For the text-containing cell, return its midpoint in (X, Y) coordinate format. 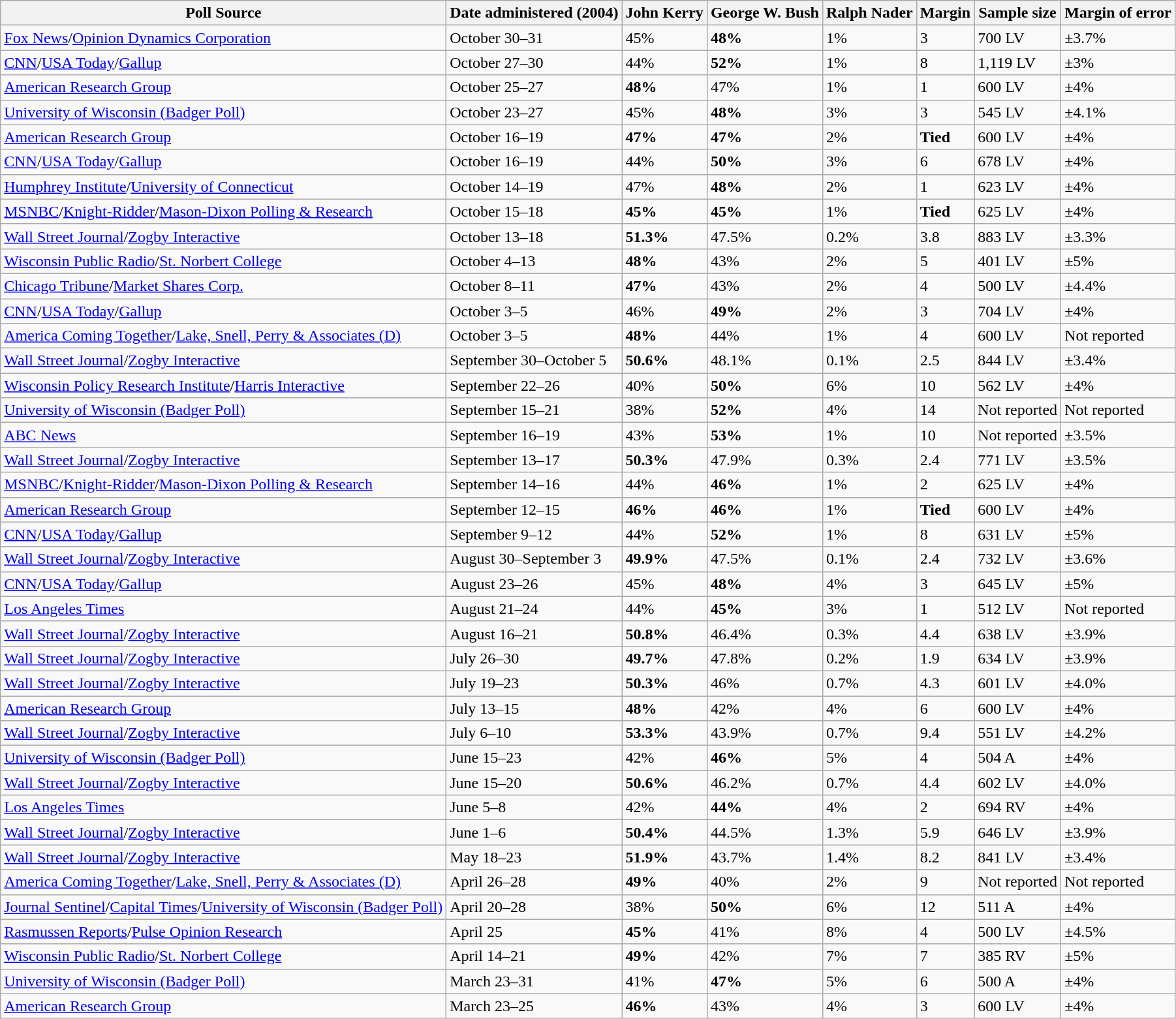
September 15–21 (534, 410)
July 26–30 (534, 658)
September 9–12 (534, 534)
385 RV (1018, 956)
±3.3% (1119, 236)
47.9% (765, 460)
7% (869, 956)
October 27–30 (534, 63)
June 5–8 (534, 808)
694 RV (1018, 808)
43.7% (765, 857)
Margin of error (1119, 13)
50.4% (664, 832)
±4.2% (1119, 733)
49.9% (664, 559)
638 LV (1018, 633)
4.3 (945, 683)
October 23–27 (534, 112)
504 A (1018, 758)
49.7% (664, 658)
August 23–26 (534, 584)
October 4–13 (534, 261)
1.9 (945, 658)
14 (945, 410)
512 LV (1018, 609)
August 16–21 (534, 633)
May 18–23 (534, 857)
631 LV (1018, 534)
844 LV (1018, 361)
August 30–September 3 (534, 559)
Fox News/Opinion Dynamics Corporation (223, 38)
Date administered (2004) (534, 13)
51.9% (664, 857)
September 12–15 (534, 509)
53% (765, 435)
678 LV (1018, 162)
545 LV (1018, 112)
12 (945, 907)
John Kerry (664, 13)
April 14–21 (534, 956)
±4.5% (1119, 932)
Wisconsin Policy Research Institute/Harris Interactive (223, 386)
July 19–23 (534, 683)
645 LV (1018, 584)
April 26–28 (534, 882)
5.9 (945, 832)
Humphrey Institute/University of Connecticut (223, 187)
George W. Bush (765, 13)
Poll Source (223, 13)
646 LV (1018, 832)
April 25 (534, 932)
September 22–26 (534, 386)
732 LV (1018, 559)
401 LV (1018, 261)
±4.1% (1119, 112)
June 15–20 (534, 783)
771 LV (1018, 460)
1.4% (869, 857)
June 15–23 (534, 758)
Journal Sentinel/Capital Times/University of Wisconsin (Badger Poll) (223, 907)
Ralph Nader (869, 13)
April 20–28 (534, 907)
October 30–31 (534, 38)
50.8% (664, 633)
562 LV (1018, 386)
October 15–18 (534, 211)
551 LV (1018, 733)
704 LV (1018, 311)
October 13–18 (534, 236)
ABC News (223, 435)
2.5 (945, 361)
October 8–11 (534, 286)
48.1% (765, 361)
±3% (1119, 63)
March 23–31 (534, 981)
44.5% (765, 832)
Rasmussen Reports/Pulse Opinion Research (223, 932)
±4.4% (1119, 286)
October 25–27 (534, 87)
September 30–October 5 (534, 361)
8.2 (945, 857)
±3.6% (1119, 559)
September 14–16 (534, 485)
7 (945, 956)
June 1–6 (534, 832)
634 LV (1018, 658)
46.4% (765, 633)
September 13–17 (534, 460)
47.8% (765, 658)
700 LV (1018, 38)
July 13–15 (534, 708)
±3.7% (1119, 38)
September 16–19 (534, 435)
500 A (1018, 981)
602 LV (1018, 783)
August 21–24 (534, 609)
8% (869, 932)
623 LV (1018, 187)
511 A (1018, 907)
43.9% (765, 733)
October 14–19 (534, 187)
9.4 (945, 733)
5 (945, 261)
883 LV (1018, 236)
July 6–10 (534, 733)
Sample size (1018, 13)
841 LV (1018, 857)
53.3% (664, 733)
1,119 LV (1018, 63)
51.3% (664, 236)
Margin (945, 13)
9 (945, 882)
1.3% (869, 832)
Chicago Tribune/Market Shares Corp. (223, 286)
601 LV (1018, 683)
46.2% (765, 783)
3.8 (945, 236)
March 23–25 (534, 1006)
